Search for the cell housing the specified text and yield its (x, y) center coordinate. 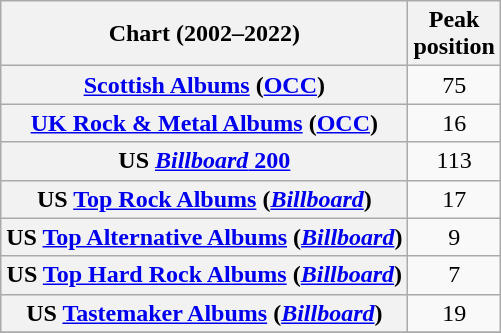
US Tastemaker Albums (Billboard) (204, 313)
75 (454, 85)
7 (454, 275)
US Top Hard Rock Albums (Billboard) (204, 275)
US Top Alternative Albums (Billboard) (204, 237)
9 (454, 237)
17 (454, 199)
Peakposition (454, 34)
19 (454, 313)
Chart (2002–2022) (204, 34)
113 (454, 161)
16 (454, 123)
UK Rock & Metal Albums (OCC) (204, 123)
Scottish Albums (OCC) (204, 85)
US Top Rock Albums (Billboard) (204, 199)
US Billboard 200 (204, 161)
